Pinpoint the cell where the given text exists, returning its (x, y) midpoint coordinate. 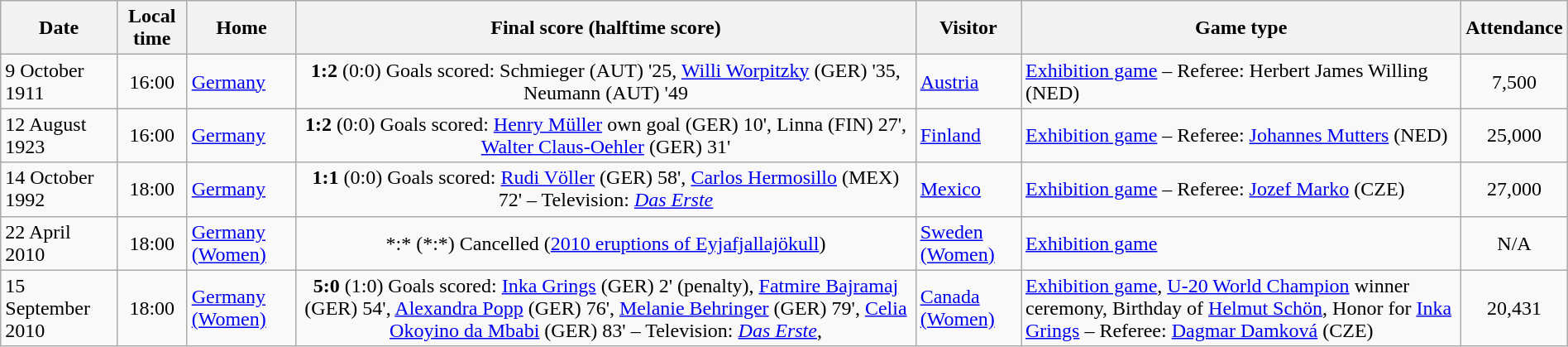
1:2 (0:0) Goals scored: Schmieger (AUT) '25, Willi Worpitzky (GER) '35, Neumann (AUT) '49 (605, 81)
Finland (968, 136)
20,431 (1514, 308)
Attendance (1514, 28)
Mexico (968, 189)
Local time (152, 28)
Visitor (968, 28)
15 September 2010 (60, 308)
9 October 1911 (60, 81)
Austria (968, 81)
Exhibition game – Referee: Jozef Marko (CZE) (1241, 189)
1:2 (0:0) Goals scored: Henry Müller own goal (GER) 10', Linna (FIN) 27', Walter Claus-Oehler (GER) 31' (605, 136)
12 August 1923 (60, 136)
Exhibition game (1241, 243)
Home (241, 28)
7,500 (1514, 81)
N/A (1514, 243)
Canada (Women) (968, 308)
Exhibition game – Referee: Herbert James Willing (NED) (1241, 81)
Exhibition game – Referee: Johannes Mutters (NED) (1241, 136)
25,000 (1514, 136)
27,000 (1514, 189)
Final score (halftime score) (605, 28)
Date (60, 28)
Sweden (Women) (968, 243)
Game type (1241, 28)
1:1 (0:0) Goals scored: Rudi Völler (GER) 58', Carlos Hermosillo (MEX) 72' – Television: Das Erste (605, 189)
22 April 2010 (60, 243)
Exhibition game, U-20 World Champion winner ceremony, Birthday of Helmut Schön, Honor for Inka Grings – Referee: Dagmar Damková (CZE) (1241, 308)
*:* (*:*) Cancelled (2010 eruptions of Eyjafjallajökull) (605, 243)
14 October 1992 (60, 189)
